From the cell containing the given text, extract its center point as (X, Y) coordinate. 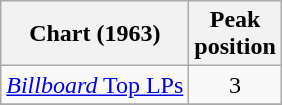
3 (235, 85)
Billboard Top LPs (95, 85)
Peakposition (235, 34)
Chart (1963) (95, 34)
